Return [X, Y] of the center of cell containing provided text 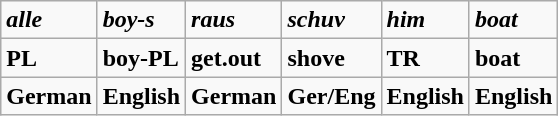
get.out [234, 58]
shove [332, 58]
boy-PL [141, 58]
alle [49, 20]
him [425, 20]
TR [425, 58]
schuv [332, 20]
Ger/Eng [332, 96]
boy-s [141, 20]
PL [49, 58]
raus [234, 20]
